Locate the cell with the specified text and output its [X, Y] center coordinate. 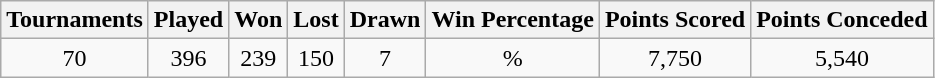
Points Scored [674, 20]
150 [316, 58]
Win Percentage [512, 20]
70 [75, 58]
% [512, 58]
Lost [316, 20]
Played [188, 20]
5,540 [842, 58]
Tournaments [75, 20]
396 [188, 58]
239 [258, 58]
Won [258, 20]
Drawn [385, 20]
7,750 [674, 58]
7 [385, 58]
Points Conceded [842, 20]
